Locate the cell with the specified text and output its (X, Y) center coordinate. 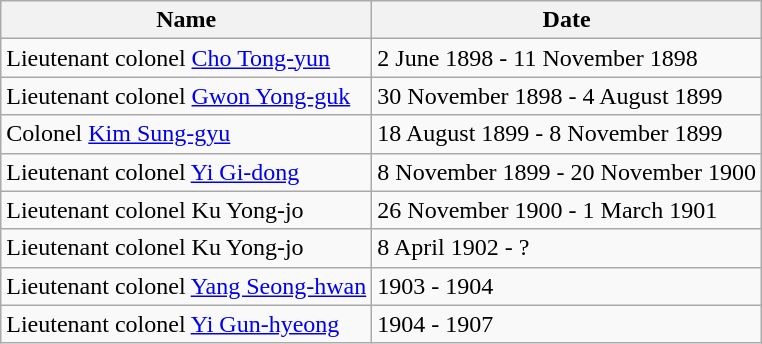
Lieutenant colonel Cho Tong-yun (186, 58)
18 August 1899 - 8 November 1899 (567, 134)
Name (186, 20)
Lieutenant colonel Gwon Yong-guk (186, 96)
1903 - 1904 (567, 286)
2 June 1898 - 11 November 1898 (567, 58)
30 November 1898 - 4 August 1899 (567, 96)
1904 - 1907 (567, 324)
26 November 1900 - 1 March 1901 (567, 210)
Date (567, 20)
Lieutenant colonel Yi Gi-dong (186, 172)
Lieutenant colonel Yi Gun-hyeong (186, 324)
Colonel Kim Sung-gyu (186, 134)
Lieutenant colonel Yang Seong-hwan (186, 286)
8 April 1902 - ? (567, 248)
8 November 1899 - 20 November 1900 (567, 172)
